Determine the [x, y] coordinate at the center of the cell enclosing the given text.  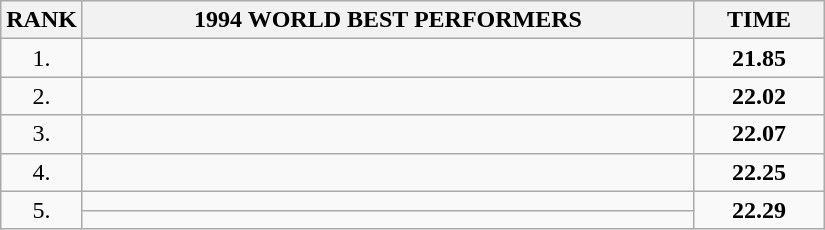
22.29 [760, 210]
1. [42, 58]
4. [42, 172]
21.85 [760, 58]
1994 WORLD BEST PERFORMERS [388, 20]
3. [42, 134]
TIME [760, 20]
22.25 [760, 172]
2. [42, 96]
22.02 [760, 96]
5. [42, 210]
RANK [42, 20]
22.07 [760, 134]
